Output the [X, Y] coordinate of the center of the cell containing the given text.  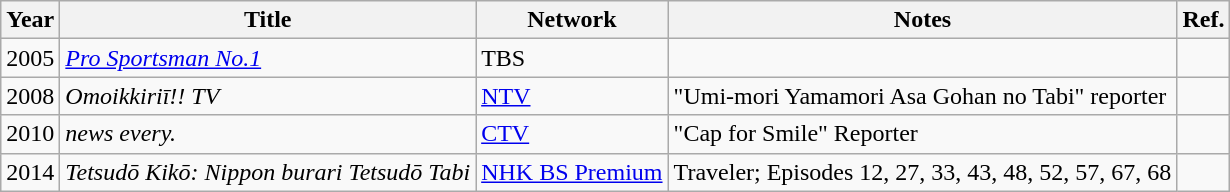
news every. [268, 134]
2005 [30, 58]
Ref. [1204, 20]
NTV [572, 96]
Pro Sportsman No.1 [268, 58]
2010 [30, 134]
Omoikkiriī!! TV [268, 96]
TBS [572, 58]
Notes [922, 20]
CTV [572, 134]
2014 [30, 172]
2008 [30, 96]
Title [268, 20]
"Umi-mori Yamamori Asa Gohan no Tabi" reporter [922, 96]
Traveler; Episodes 12, 27, 33, 43, 48, 52, 57, 67, 68 [922, 172]
"Cap for Smile" Reporter [922, 134]
Year [30, 20]
Network [572, 20]
NHK BS Premium [572, 172]
Tetsudō Kikō: Nippon burari Tetsudō Tabi [268, 172]
